Detect which cell encompasses the target text, then output its [X, Y] center coordinate. 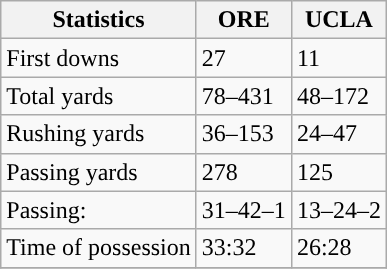
48–172 [338, 96]
Rushing yards [99, 134]
27 [244, 58]
125 [338, 172]
36–153 [244, 134]
Passing: [99, 210]
UCLA [338, 20]
31–42–1 [244, 210]
278 [244, 172]
Statistics [99, 20]
26:28 [338, 248]
24–47 [338, 134]
ORE [244, 20]
Time of possession [99, 248]
First downs [99, 58]
11 [338, 58]
Total yards [99, 96]
13–24–2 [338, 210]
78–431 [244, 96]
Passing yards [99, 172]
33:32 [244, 248]
